Scan for the cell matching the given text and deliver its (x, y) coordinate at center. 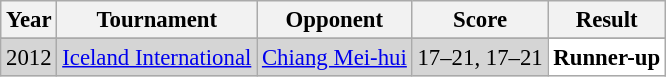
Result (606, 20)
Chiang Mei-hui (335, 58)
Tournament (157, 20)
Score (480, 20)
2012 (29, 58)
17–21, 17–21 (480, 58)
Opponent (335, 20)
Year (29, 20)
Runner-up (606, 58)
Iceland International (157, 58)
